Search for the cell housing the specified text and yield its [X, Y] center coordinate. 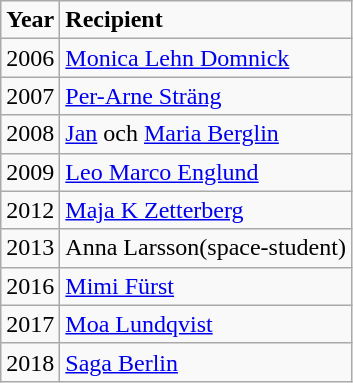
Moa Lundqvist [206, 324]
Jan och Maria Berglin [206, 134]
Anna Larsson(space-student) [206, 248]
2009 [30, 172]
Mimi Fürst [206, 286]
2016 [30, 286]
2017 [30, 324]
Saga Berlin [206, 362]
Monica Lehn Domnick [206, 58]
2008 [30, 134]
Per-Arne Sträng [206, 96]
2018 [30, 362]
2012 [30, 210]
Recipient [206, 20]
Year [30, 20]
Maja K Zetterberg [206, 210]
2006 [30, 58]
2007 [30, 96]
Leo Marco Englund [206, 172]
2013 [30, 248]
